Identify which cell holds the provided text, then report its (X, Y) central coordinate. 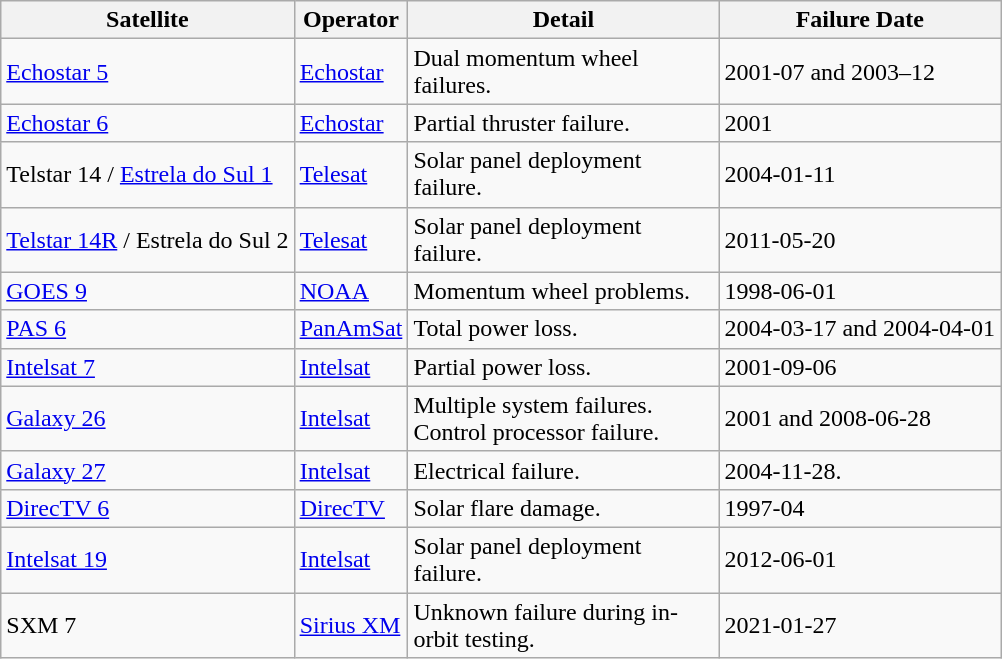
Electrical failure. (564, 470)
2004-01-11 (860, 174)
DirecTV (351, 508)
Galaxy 26 (148, 418)
PAS 6 (148, 329)
Satellite (148, 20)
Solar flare damage. (564, 508)
1997-04 (860, 508)
2001 and 2008-06-28 (860, 418)
2011-05-20 (860, 240)
2004-03-17 and 2004-04-01 (860, 329)
Dual momentum wheel failures. (564, 72)
Failure Date (860, 20)
2004-11-28. (860, 470)
DirecTV 6 (148, 508)
2001-07 and 2003–12 (860, 72)
2001-09-06 (860, 367)
2001 (860, 123)
GOES 9 (148, 291)
Momentum wheel problems. (564, 291)
Telstar 14R / Estrela do Sul 2 (148, 240)
2021-01-27 (860, 624)
Intelsat 7 (148, 367)
PanAmSat (351, 329)
Partial power loss. (564, 367)
Unknown failure during in-orbit testing. (564, 624)
Echostar 5 (148, 72)
1998-06-01 (860, 291)
Total power loss. (564, 329)
Galaxy 27 (148, 470)
Operator (351, 20)
NOAA (351, 291)
Telstar 14 / Estrela do Sul 1 (148, 174)
Echostar 6 (148, 123)
Multiple system failures. Control processor failure. (564, 418)
2012-06-01 (860, 560)
Partial thruster failure. (564, 123)
SXM 7 (148, 624)
Intelsat 19 (148, 560)
Sirius XM (351, 624)
Detail (564, 20)
